From the cell containing the given text, extract its center point as (X, Y) coordinate. 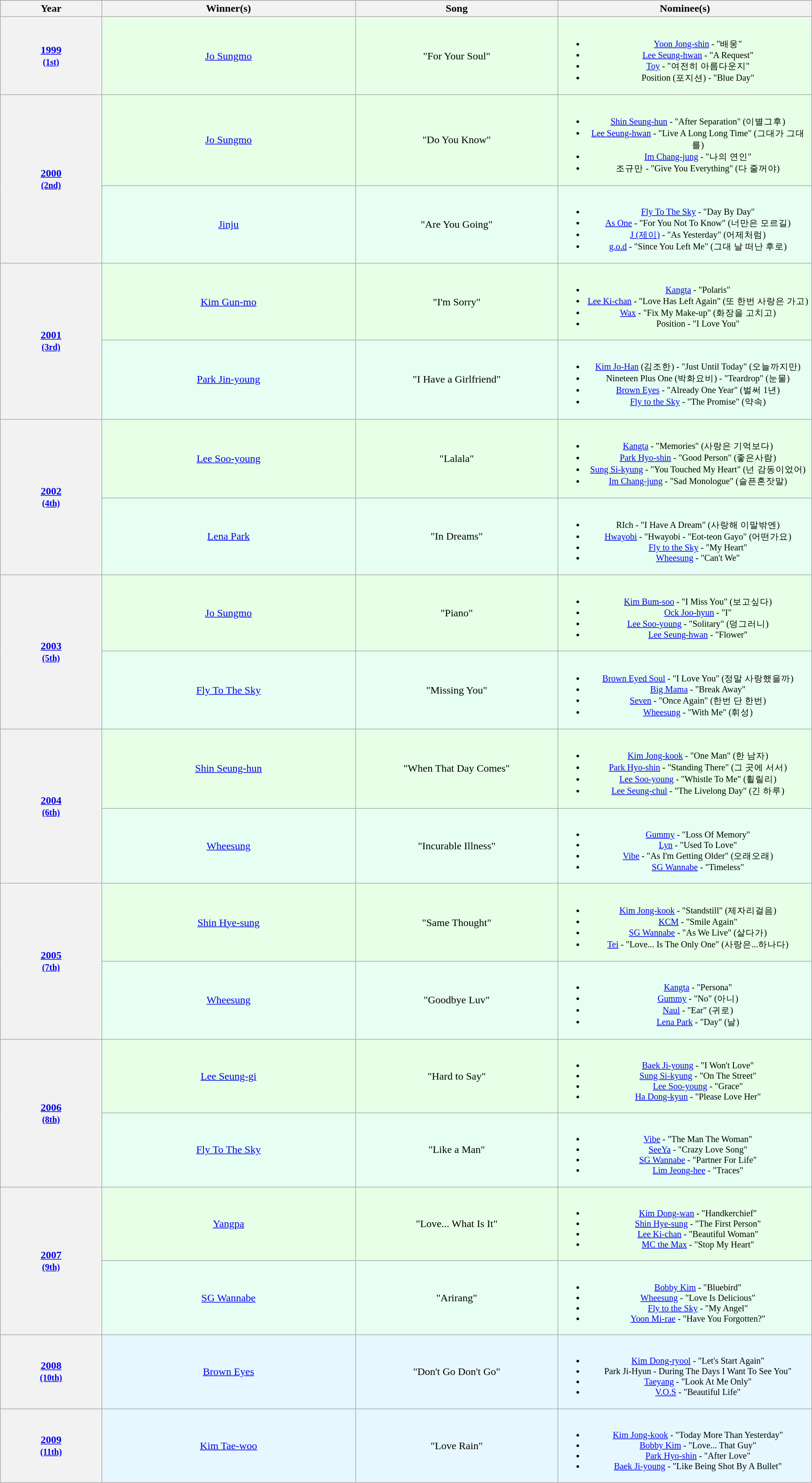
2001(3rd) (51, 341)
"Same Thought" (457, 922)
"In Dreams" (457, 536)
Winner(s) (229, 9)
2004(6th) (51, 806)
"Hard to Say" (457, 1076)
Kangta - "Polaris"Lee Ki-chan - "Love Has Left Again" (또 한번 사랑은 가고)Wax - "Fix My Make-up" (화장을 고치고)Position - "I Love You" (685, 301)
Lee Seung-gi (229, 1076)
"When That Day Comes" (457, 769)
"Do You Know" (457, 140)
Kangta - "Persona"Gummy - "No" (아니)Naul - "Ear" (귀로)Lena Park - "Day" (날) (685, 1000)
Brown Eyes (229, 1372)
"Are You Going" (457, 225)
Kim Gun-mo (229, 301)
"Incurable Illness" (457, 846)
Kim Jong-kook - "Today More Than Yesterday"Bobby Kim - "Love... That Guy"Park Hyo-shin - "After Love"Baek Ji-young - "Like Being Shot By A Bullet" (685, 1446)
2008(10th) (51, 1372)
"Goodbye Luv" (457, 1000)
Kim Dong-wan - "Handkerchief"Shin Hye-sung - "The First Person"Lee Ki-chan - "Beautiful Woman"MC the Max - "Stop My Heart" (685, 1224)
2005(7th) (51, 961)
"Love Rain" (457, 1446)
"Like a Man" (457, 1150)
Brown Eyed Soul - "I Love You" (정말 사랑했을까)Big Mama - "Break Away"Seven - "Once Again" (한번 단 한번)Wheesung - "With Me" (휘성) (685, 690)
"Missing You" (457, 690)
2007(9th) (51, 1260)
"I'm Sorry" (457, 301)
Baek Ji-young - "I Won't Love"Sung Si-kyung - "On The Street"Lee Soo-young - "Grace"Ha Dong-kyun - "Please Love Her" (685, 1076)
Yangpa (229, 1224)
2006(8th) (51, 1113)
Shin Hye-sung (229, 922)
Yoon Jong-shin - "배웅"Lee Seung-hwan - "A Request"Toy - "여전히 아름다운지"Position (포지션) - "Blue Day" (685, 56)
"Lalala" (457, 458)
Kim Dong-ryool - "Let's Start Again"Park Ji-Hyun - During The Days I Want To See You"Taeyang - "Look At Me Only"V.O.S - "Beautiful Life" (685, 1372)
1999(1st) (51, 56)
"I Have a Girlfriend" (457, 380)
Nominee(s) (685, 9)
2009(11th) (51, 1446)
"Piano" (457, 613)
2003(5th) (51, 652)
Kim Jong-kook - "Standstill" (제자리걸음)KCM - "Smile Again"SG Wannabe - "As We Live" (살다가)Tei - "Love... Is The Only One" (사랑은...하나다) (685, 922)
Park Jin-young (229, 380)
Lee Soo-young (229, 458)
"For Your Soul" (457, 56)
2002(4th) (51, 497)
Song (457, 9)
"Arirang" (457, 1298)
2000(2nd) (51, 179)
Lena Park (229, 536)
Vibe - "The Man The Woman"SeeYa - "Crazy Love Song"SG Wannabe - "Partner For Life"Lim Jeong-hee - "Traces" (685, 1150)
Fly To The Sky - "Day By Day"As One - "For You Not To Know" (너만은 모르길)J (제이) - "As Yesterday" (어제처럼)g.o.d - "Since You Left Me" (그대 날 떠난 후로) (685, 225)
SG Wannabe (229, 1298)
Gummy - "Loss Of Memory"Lyn - "Used To Love"Vibe - "As I'm Getting Older" (오래오래)SG Wannabe - "Timeless" (685, 846)
Bobby Kim - "Bluebird"Wheesung - "Love Is Delicious"Fly to the Sky - "My Angel"Yoon Mi-rae - "Have You Forgotten?" (685, 1298)
"Love... What Is It" (457, 1224)
Kim Bum-soo - "I Miss You" (보고싶다)Ock Joo-hyun - "I"Lee Soo-young - "Solitary" (덩그러니)Lee Seung-hwan - "Flower" (685, 613)
Year (51, 9)
"Don't Go Don't Go" (457, 1372)
Jinju (229, 225)
RIch - "I Have A Dream" (사랑해 이말밖엔)Hwayobi - "Hwayobi - "Eot-teon Gayo" (어떤가요)Fly to the Sky - "My Heart"Wheesung - "Can't We" (685, 536)
Kim Tae-woo (229, 1446)
Shin Seung-hun (229, 769)
